Find where the given text appears and provide that cell's center as (x, y) coordinate. 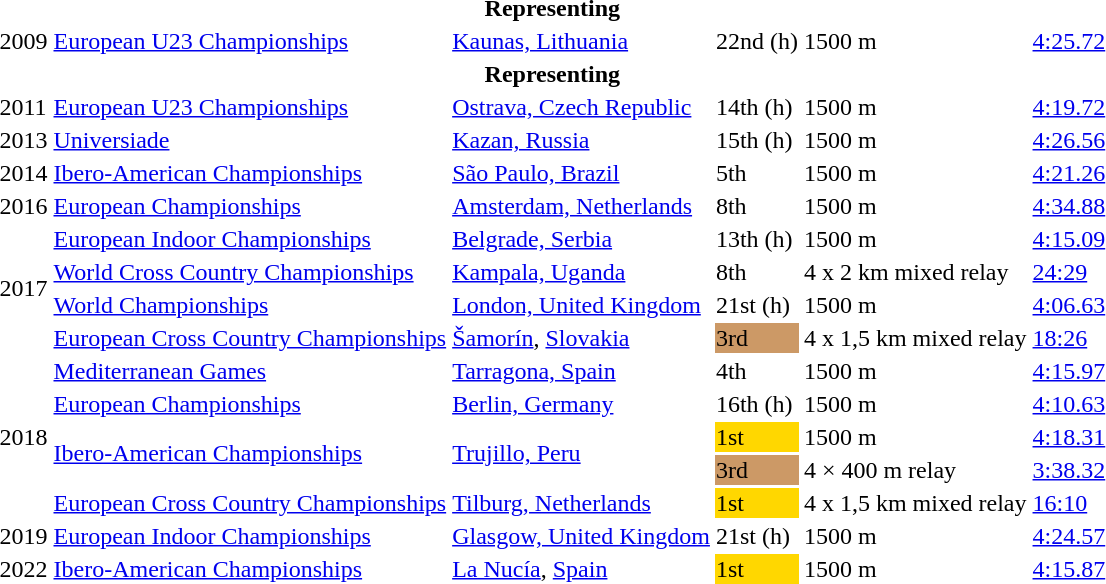
São Paulo, Brazil (582, 173)
Tarragona, Spain (582, 371)
14th (h) (756, 107)
Amsterdam, Netherlands (582, 206)
World Cross Country Championships (250, 272)
Kampala, Uganda (582, 272)
Ostrava, Czech Republic (582, 107)
22nd (h) (756, 41)
Šamorín, Slovakia (582, 338)
World Championships (250, 305)
4 × 400 m relay (915, 470)
La Nucía, Spain (582, 569)
London, United Kingdom (582, 305)
Glasgow, United Kingdom (582, 536)
Kazan, Russia (582, 140)
4 x 2 km mixed relay (915, 272)
Kaunas, Lithuania (582, 41)
Tilburg, Netherlands (582, 503)
16th (h) (756, 404)
15th (h) (756, 140)
Trujillo, Peru (582, 454)
Mediterranean Games (250, 371)
5th (756, 173)
Berlin, Germany (582, 404)
13th (h) (756, 239)
Universiade (250, 140)
Belgrade, Serbia (582, 239)
4th (756, 371)
